Determine the [x, y] coordinate at the center of the cell enclosing the given text.  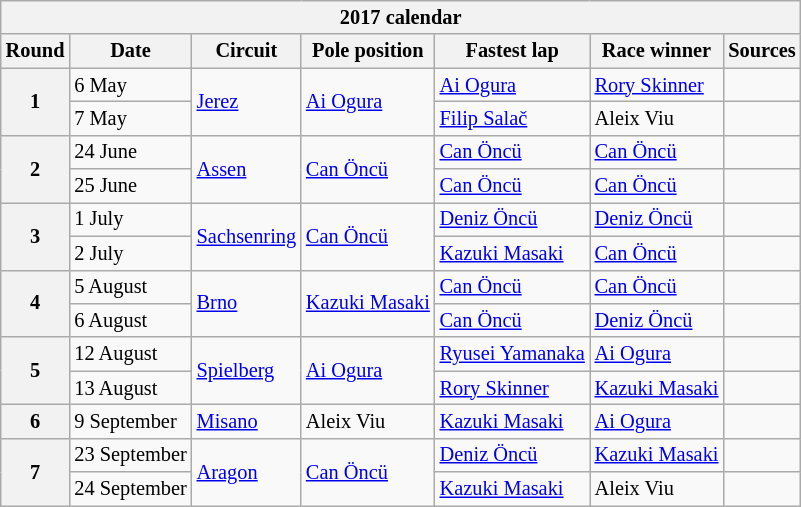
2 July [130, 253]
5 [36, 370]
2017 calendar [401, 17]
13 August [130, 388]
25 June [130, 186]
6 [36, 421]
Round [36, 51]
Assen [246, 168]
Aragon [246, 472]
Fastest lap [512, 51]
Misano [246, 421]
Sachsenring [246, 236]
Spielberg [246, 370]
24 June [130, 152]
2 [36, 168]
Race winner [657, 51]
Pole position [368, 51]
Ryusei Yamanaka [512, 354]
24 September [130, 489]
Sources [762, 51]
12 August [130, 354]
Jerez [246, 102]
4 [36, 304]
Circuit [246, 51]
6 August [130, 320]
7 May [130, 118]
7 [36, 472]
5 August [130, 287]
23 September [130, 455]
Brno [246, 304]
6 May [130, 85]
Filip Salač [512, 118]
9 September [130, 421]
3 [36, 236]
1 July [130, 219]
Date [130, 51]
1 [36, 102]
